Provide the [x, y] coordinate of the cell's center where the given text is located.  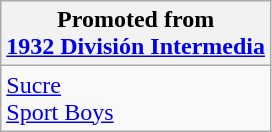
Promoted from1932 División Intermedia [136, 34]
Sucre Sport Boys [136, 98]
